From the cell containing the given text, extract its center point as [x, y] coordinate. 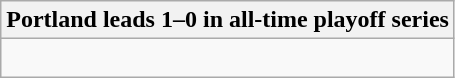
Portland leads 1–0 in all-time playoff series [228, 20]
